For the text-containing cell, return its midpoint in (X, Y) coordinate format. 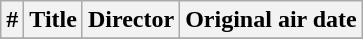
# (12, 20)
Director (130, 20)
Original air date (272, 20)
Title (54, 20)
